Identify which cell holds the provided text, then report its (X, Y) central coordinate. 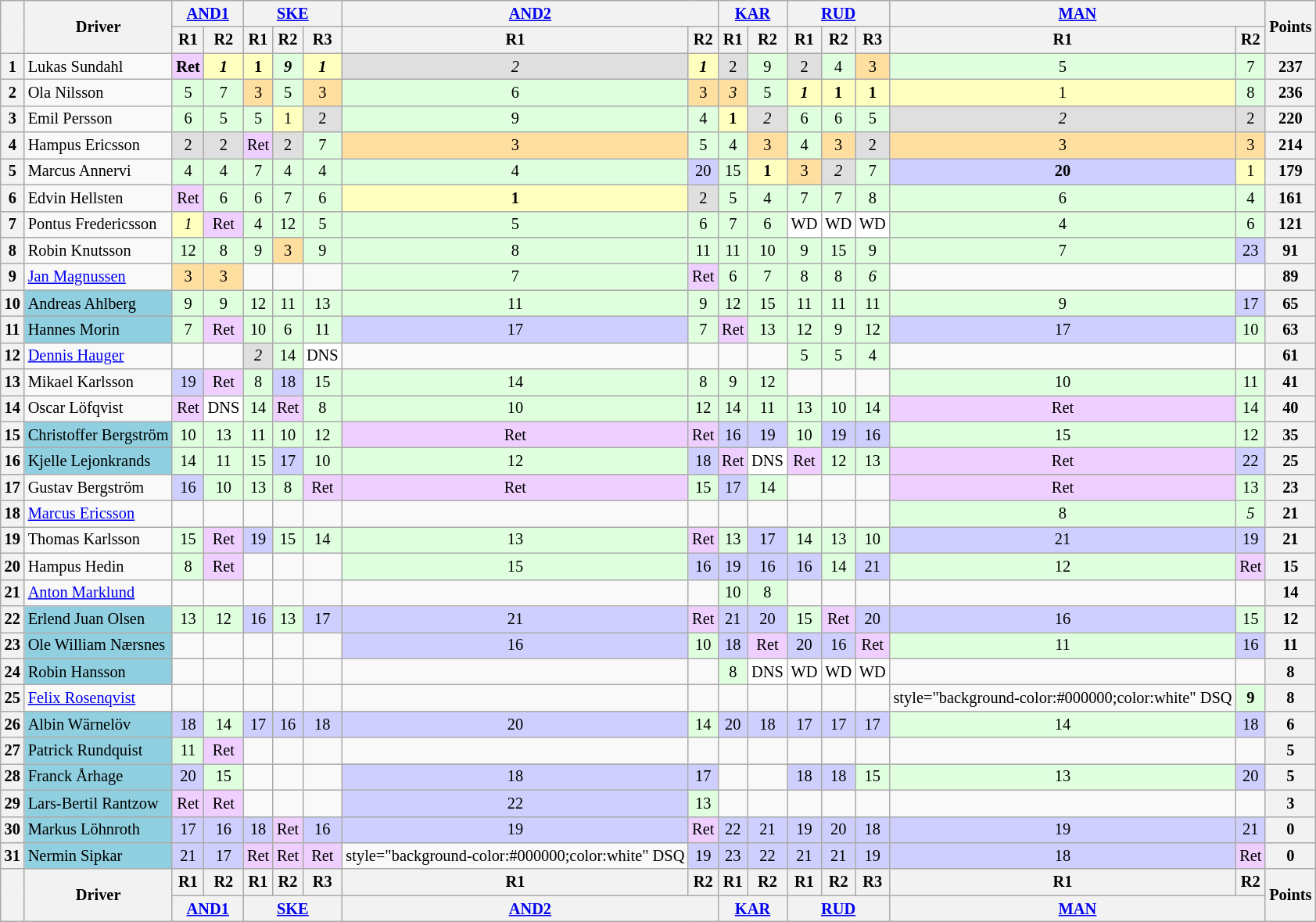
Kjelle Lejonkrands (99, 461)
Dennis Hauger (99, 356)
Gustav Bergström (99, 487)
41 (1290, 382)
28 (13, 777)
Ola Nilsson (99, 92)
Christoffer Bergström (99, 435)
Nermin Sipkar (99, 856)
26 (13, 724)
Markus Löhnroth (99, 830)
Lukas Sundahl (99, 66)
Hampus Hedin (99, 566)
Patrick Rundquist (99, 751)
Felix Rosenqvist (99, 698)
179 (1290, 171)
Robin Hansson (99, 672)
Pontus Fredericsson (99, 224)
236 (1290, 92)
Oscar Löfqvist (99, 408)
Franck Århage (99, 777)
Mikael Karlsson (99, 382)
27 (13, 751)
65 (1290, 303)
220 (1290, 119)
29 (13, 803)
Edvin Hellsten (99, 198)
Andreas Ahlberg (99, 303)
35 (1290, 435)
91 (1290, 250)
121 (1290, 224)
Anton Marklund (99, 593)
161 (1290, 198)
Albin Wärnelöv (99, 724)
Emil Persson (99, 119)
31 (13, 856)
Marcus Annervi (99, 171)
30 (13, 830)
Lars-Bertil Rantzow (99, 803)
214 (1290, 145)
Marcus Ericsson (99, 514)
237 (1290, 66)
89 (1290, 277)
Hannes Morin (99, 329)
Jan Magnussen (99, 277)
Ole William Nærsnes (99, 645)
Thomas Karlsson (99, 540)
Erlend Juan Olsen (99, 619)
Robin Knutsson (99, 250)
61 (1290, 356)
Hampus Ericsson (99, 145)
24 (13, 672)
40 (1290, 408)
63 (1290, 329)
